Extract the [x, y] coordinate from the center of the cell holding the provided text.  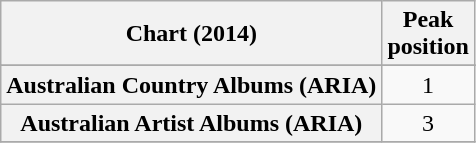
Australian Country Albums (ARIA) [192, 85]
1 [428, 85]
Australian Artist Albums (ARIA) [192, 123]
Peak position [428, 34]
3 [428, 123]
Chart (2014) [192, 34]
